Scan for the cell matching the given text and deliver its [x, y] coordinate at center. 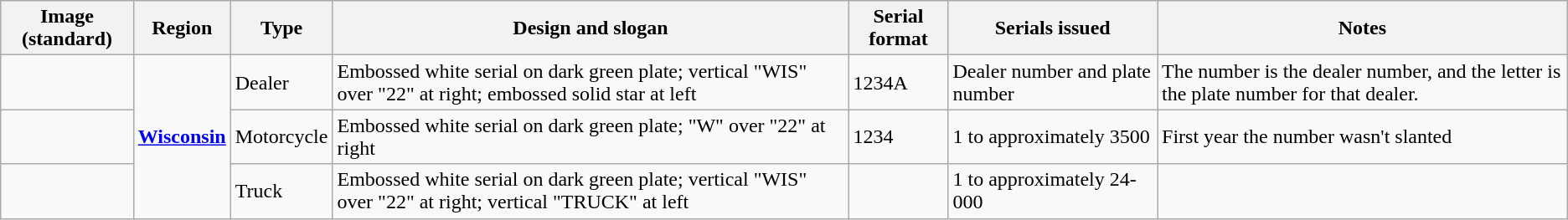
Dealer [281, 82]
Embossed white serial on dark green plate; vertical "WIS" over "22" at right; vertical "TRUCK" at left [591, 191]
1234 [898, 137]
Wisconsin [182, 137]
1234A [898, 82]
Region [182, 28]
Embossed white serial on dark green plate; "W" over "22" at right [591, 137]
The number is the dealer number, and the letter is the plate number for that dealer. [1363, 82]
Serials issued [1053, 28]
Type [281, 28]
Design and slogan [591, 28]
Motorcycle [281, 137]
Truck [281, 191]
Image (standard) [67, 28]
First year the number wasn't slanted [1363, 137]
Dealer number and plate number [1053, 82]
Embossed white serial on dark green plate; vertical "WIS" over "22" at right; embossed solid star at left [591, 82]
Serial format [898, 28]
1 to approximately 24-000 [1053, 191]
1 to approximately 3500 [1053, 137]
Notes [1363, 28]
